Return (x, y) of the center of cell containing provided text 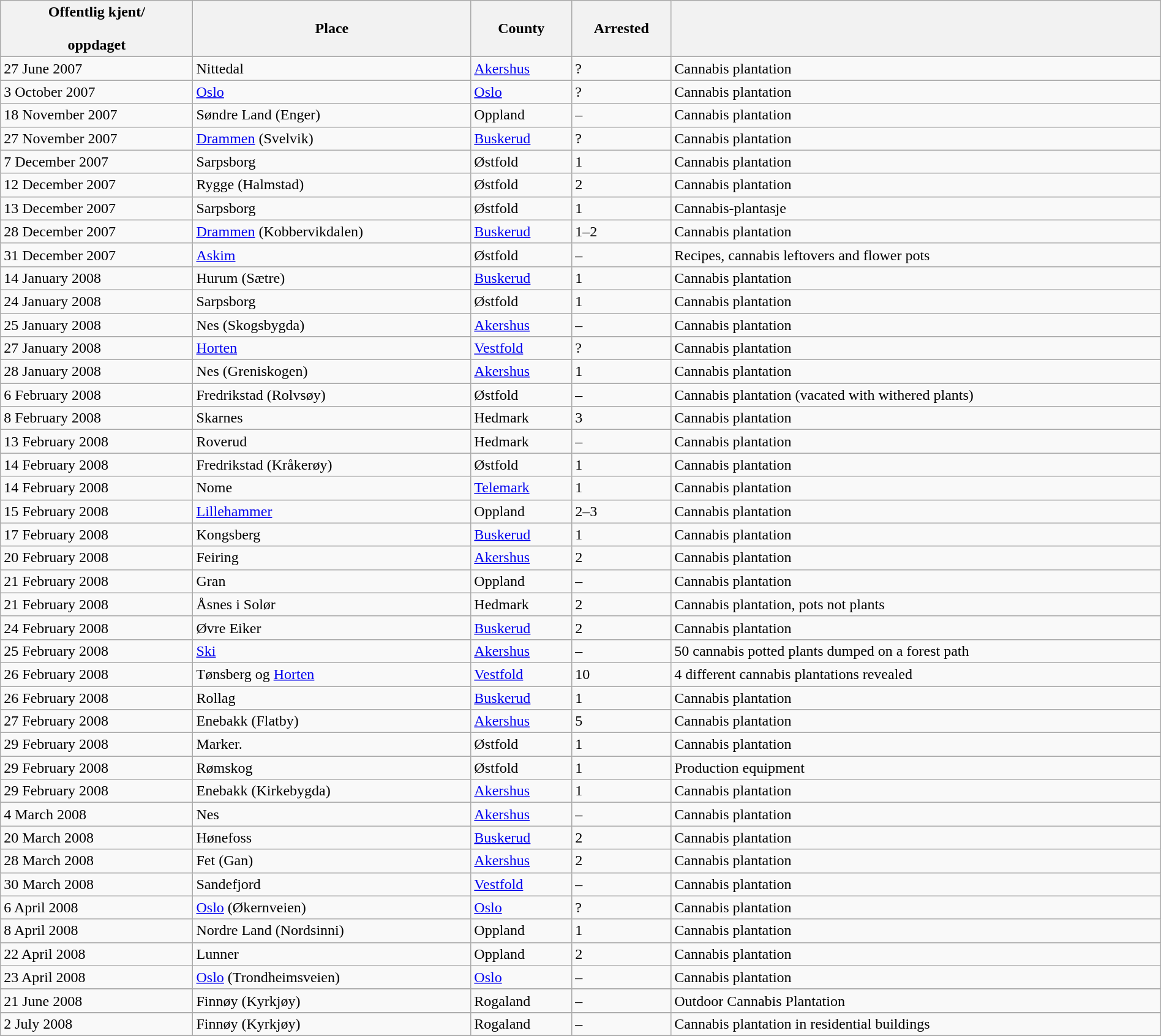
Cannabis plantation in residential buildings (916, 1024)
Skarnes (332, 418)
Outdoor Cannabis Plantation (916, 1000)
Rygge (Halmstad) (332, 185)
Søndre Land (Enger) (332, 115)
17 February 2008 (97, 535)
25 January 2008 (97, 325)
Nome (332, 488)
Arrested (622, 29)
20 March 2008 (97, 838)
Tønsberg og Horten (332, 674)
Sandefjord (332, 884)
Recipes, cannabis leftovers and flower pots (916, 255)
Lillehammer (332, 511)
Rømskog (332, 768)
Hurum (Sætre) (332, 278)
Oslo (Økernveien) (332, 907)
Cannabis-plantasje (916, 208)
28 January 2008 (97, 372)
Gran (332, 581)
Kongsberg (332, 535)
8 February 2008 (97, 418)
30 March 2008 (97, 884)
2–3 (622, 511)
2 July 2008 (97, 1024)
14 January 2008 (97, 278)
Cannabis plantation, pots not plants (916, 604)
23 April 2008 (97, 977)
Cannabis plantation (vacated with withered plants) (916, 395)
Marker. (332, 745)
31 December 2007 (97, 255)
Offentlig kjent/oppdaget (97, 29)
Production equipment (916, 768)
Telemark (522, 488)
4 different cannabis plantations revealed (916, 674)
Fredrikstad (Rolvsøy) (332, 395)
28 March 2008 (97, 861)
6 April 2008 (97, 907)
7 December 2007 (97, 162)
Åsnes i Solør (332, 604)
Drammen (Svelvik) (332, 138)
24 January 2008 (97, 301)
Lunner (332, 954)
20 February 2008 (97, 558)
27 January 2008 (97, 348)
Hønefoss (332, 838)
Øvre Eiker (332, 628)
12 December 2007 (97, 185)
13 December 2007 (97, 208)
6 February 2008 (97, 395)
Place (332, 29)
Drammen (Kobbervikdalen) (332, 231)
13 February 2008 (97, 441)
Nittedal (332, 69)
Fredrikstad (Kråkerøy) (332, 465)
Horten (332, 348)
Nes (Skogsbygda) (332, 325)
Oslo (Trondheimsveien) (332, 977)
3 October 2007 (97, 92)
Nordre Land (Nordsinni) (332, 931)
24 February 2008 (97, 628)
Fet (Gan) (332, 861)
27 November 2007 (97, 138)
15 February 2008 (97, 511)
Feiring (332, 558)
Askim (332, 255)
28 December 2007 (97, 231)
Nes (332, 814)
22 April 2008 (97, 954)
Roverud (332, 441)
Enebakk (Flatby) (332, 721)
3 (622, 418)
5 (622, 721)
25 February 2008 (97, 651)
Ski (332, 651)
Rollag (332, 697)
18 November 2007 (97, 115)
27 February 2008 (97, 721)
Nes (Greniskogen) (332, 372)
County (522, 29)
50 cannabis potted plants dumped on a forest path (916, 651)
4 March 2008 (97, 814)
27 June 2007 (97, 69)
8 April 2008 (97, 931)
21 June 2008 (97, 1000)
10 (622, 674)
Enebakk (Kirkebygda) (332, 791)
1–2 (622, 231)
